Search for the cell housing the specified text and yield its (x, y) center coordinate. 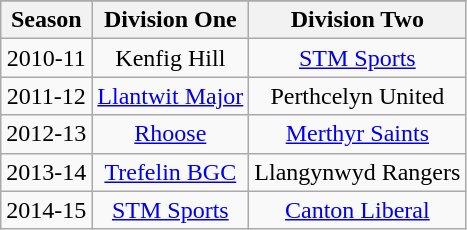
Merthyr Saints (358, 134)
Division Two (358, 20)
2013-14 (46, 172)
Perthcelyn United (358, 96)
Trefelin BGC (170, 172)
Division One (170, 20)
Canton Liberal (358, 210)
Kenfig Hill (170, 58)
2014-15 (46, 210)
2012-13 (46, 134)
Llangynwyd Rangers (358, 172)
Rhoose (170, 134)
Season (46, 20)
Llantwit Major (170, 96)
2011-12 (46, 96)
2010-11 (46, 58)
